From the cell containing the given text, extract its center point as (x, y) coordinate. 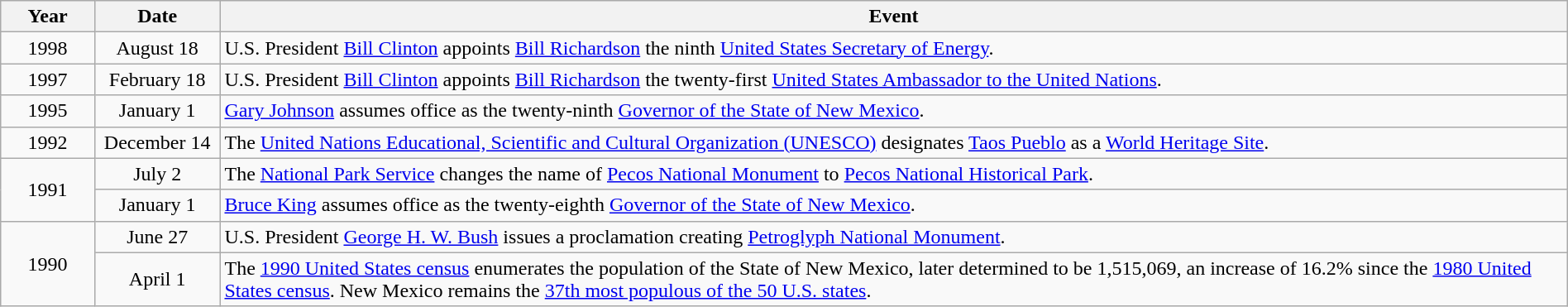
1990 (48, 263)
Date (157, 17)
1995 (48, 111)
Bruce King assumes office as the twenty-eighth Governor of the State of New Mexico. (893, 205)
Event (893, 17)
August 18 (157, 48)
The United Nations Educational, Scientific and Cultural Organization (UNESCO) designates Taos Pueblo as a World Heritage Site. (893, 142)
U.S. President Bill Clinton appoints Bill Richardson the ninth United States Secretary of Energy. (893, 48)
The National Park Service changes the name of Pecos National Monument to Pecos National Historical Park. (893, 174)
Gary Johnson assumes office as the twenty-ninth Governor of the State of New Mexico. (893, 111)
December 14 (157, 142)
U.S. President Bill Clinton appoints Bill Richardson the twenty-first United States Ambassador to the United Nations. (893, 79)
February 18 (157, 79)
Year (48, 17)
U.S. President George H. W. Bush issues a proclamation creating Petroglyph National Monument. (893, 237)
June 27 (157, 237)
1997 (48, 79)
1998 (48, 48)
April 1 (157, 280)
July 2 (157, 174)
1991 (48, 189)
1992 (48, 142)
